Return [x, y] of the center of cell containing provided text 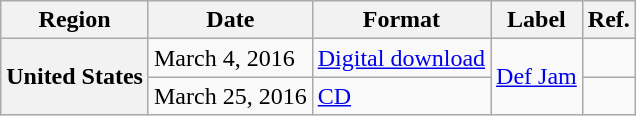
March 25, 2016 [230, 96]
Def Jam [537, 77]
United States [75, 77]
Label [537, 20]
Date [230, 20]
Format [401, 20]
March 4, 2016 [230, 58]
Region [75, 20]
Ref. [608, 20]
CD [401, 96]
Digital download [401, 58]
